For the text-containing cell, return its midpoint in [X, Y] coordinate format. 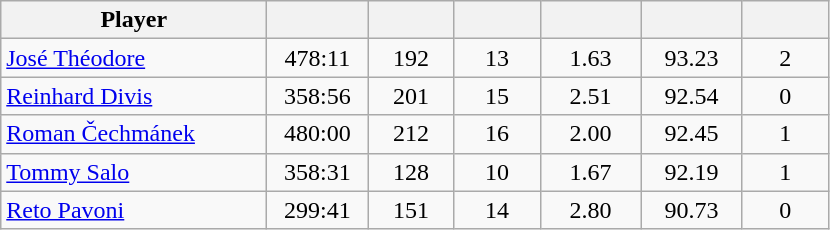
2.00 [590, 134]
358:56 [318, 96]
480:00 [318, 134]
2 [785, 58]
14 [497, 210]
Reinhard Divis [134, 96]
128 [411, 172]
92.45 [692, 134]
201 [411, 96]
2.80 [590, 210]
92.19 [692, 172]
José Théodore [134, 58]
299:41 [318, 210]
478:11 [318, 58]
90.73 [692, 210]
Player [134, 20]
1.63 [590, 58]
Tommy Salo [134, 172]
1.67 [590, 172]
Reto Pavoni [134, 210]
16 [497, 134]
2.51 [590, 96]
212 [411, 134]
92.54 [692, 96]
15 [497, 96]
Roman Čechmánek [134, 134]
358:31 [318, 172]
151 [411, 210]
10 [497, 172]
93.23 [692, 58]
13 [497, 58]
192 [411, 58]
